Pinpoint the cell where the given text exists, returning its [X, Y] midpoint coordinate. 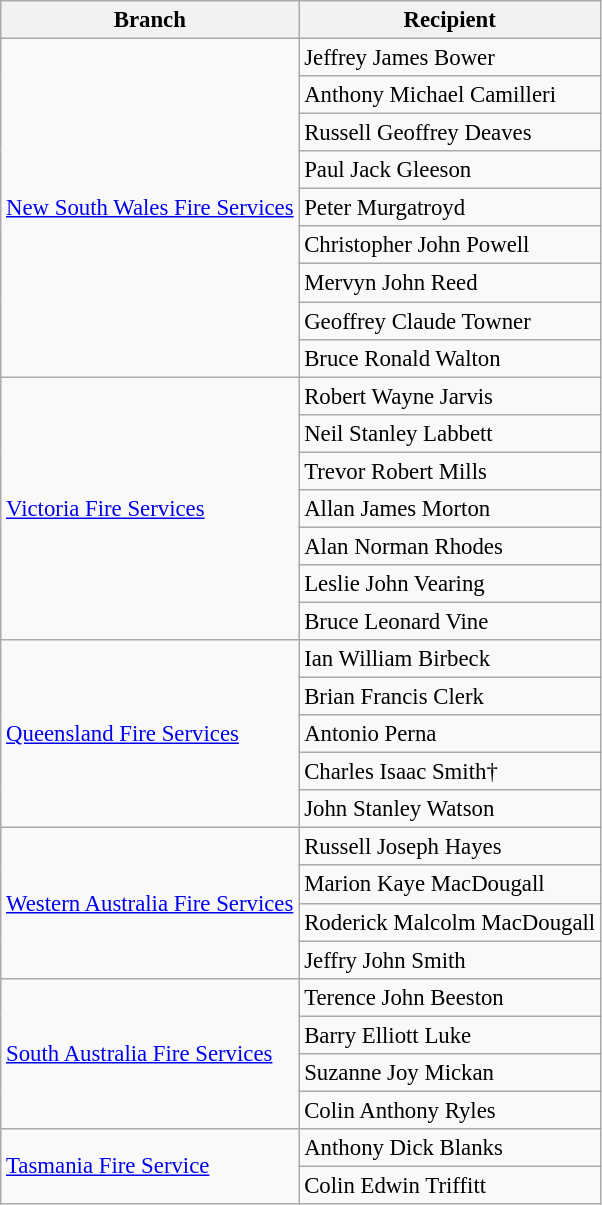
Western Australia Fire Services [150, 903]
John Stanley Watson [450, 809]
Charles Isaac Smith† [450, 772]
Ian William Birbeck [450, 659]
Colin Anthony Ryles [450, 1110]
Russell Joseph Hayes [450, 847]
Bruce Ronald Walton [450, 358]
Branch [150, 20]
Recipient [450, 20]
South Australia Fire Services [150, 1053]
Victoria Fire Services [150, 508]
Suzanne Joy Mickan [450, 1073]
Trevor Robert Mills [450, 471]
Barry Elliott Luke [450, 1035]
Neil Stanley Labbett [450, 433]
Bruce Leonard Vine [450, 621]
Roderick Malcolm MacDougall [450, 922]
Antonio Perna [450, 734]
Tasmania Fire Service [150, 1166]
Queensland Fire Services [150, 734]
Christopher John Powell [450, 245]
Alan Norman Rhodes [450, 546]
Mervyn John Reed [450, 283]
Anthony Dick Blanks [450, 1148]
Terence John Beeston [450, 997]
Brian Francis Clerk [450, 697]
Anthony Michael Camilleri [450, 95]
Russell Geoffrey Deaves [450, 133]
Geoffrey Claude Towner [450, 321]
Allan James Morton [450, 509]
Peter Murgatroyd [450, 208]
Paul Jack Gleeson [450, 170]
New South Wales Fire Services [150, 208]
Colin Edwin Triffitt [450, 1185]
Marion Kaye MacDougall [450, 885]
Leslie John Vearing [450, 584]
Jeffry John Smith [450, 960]
Robert Wayne Jarvis [450, 396]
Jeffrey James Bower [450, 58]
